Find where the given text appears and provide that cell's center as (X, Y) coordinate. 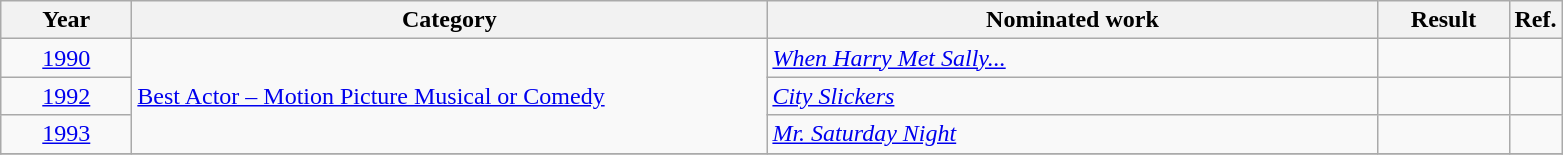
Best Actor – Motion Picture Musical or Comedy (450, 96)
When Harry Met Sally... (1072, 58)
Mr. Saturday Night (1072, 134)
1992 (66, 96)
Result (1444, 20)
Category (450, 20)
City Slickers (1072, 96)
Nominated work (1072, 20)
Ref. (1536, 20)
1990 (66, 58)
Year (66, 20)
1993 (66, 134)
